Extract the [x, y] coordinate from the center of the cell holding the provided text.  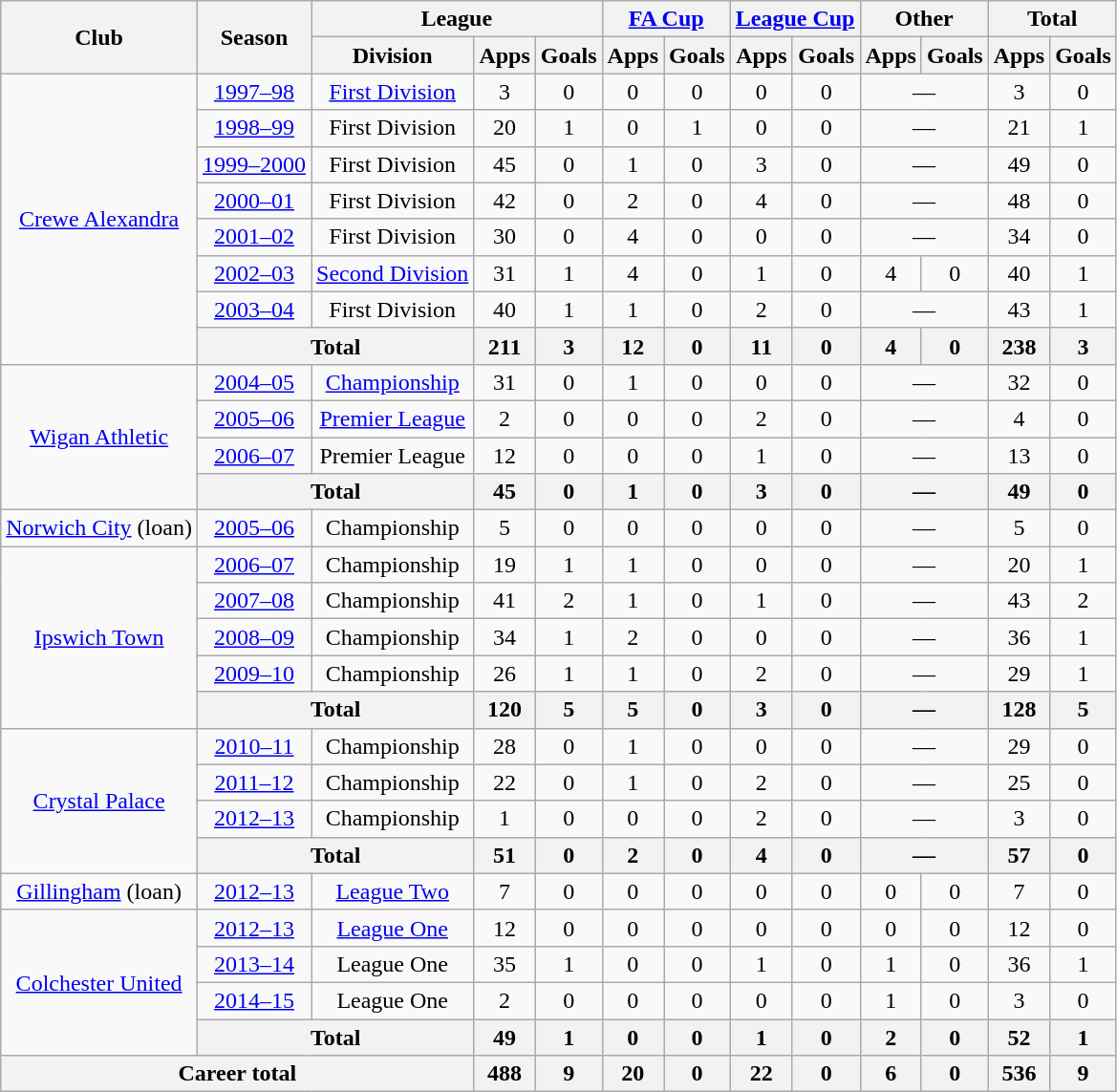
41 [505, 601]
128 [1019, 710]
30 [505, 237]
211 [505, 346]
25 [1019, 782]
2008–09 [254, 637]
1998–99 [254, 128]
2002–03 [254, 273]
238 [1019, 346]
Second Division [393, 273]
536 [1019, 1074]
2013–14 [254, 964]
48 [1019, 201]
League Two [393, 891]
1997–98 [254, 92]
35 [505, 964]
Other [924, 19]
League [457, 19]
2001–02 [254, 237]
21 [1019, 128]
1999–2000 [254, 164]
FA Cup [666, 19]
6 [891, 1074]
51 [505, 855]
Season [254, 37]
2007–08 [254, 601]
League Cup [795, 19]
Gillingham (loan) [99, 891]
Norwich City (loan) [99, 528]
Crewe Alexandra [99, 219]
2009–10 [254, 674]
2014–15 [254, 1000]
32 [1019, 382]
28 [505, 746]
Club [99, 37]
2010–11 [254, 746]
Division [393, 55]
Ipswich Town [99, 637]
42 [505, 201]
11 [761, 346]
2011–12 [254, 782]
488 [505, 1074]
2000–01 [254, 201]
2003–04 [254, 310]
Colchester United [99, 982]
26 [505, 674]
57 [1019, 855]
19 [505, 565]
Crystal Palace [99, 801]
120 [505, 710]
Wigan Athletic [99, 437]
13 [1019, 456]
Career total [237, 1074]
2004–05 [254, 382]
52 [1019, 1037]
